Return (X, Y) of the center of cell containing provided text 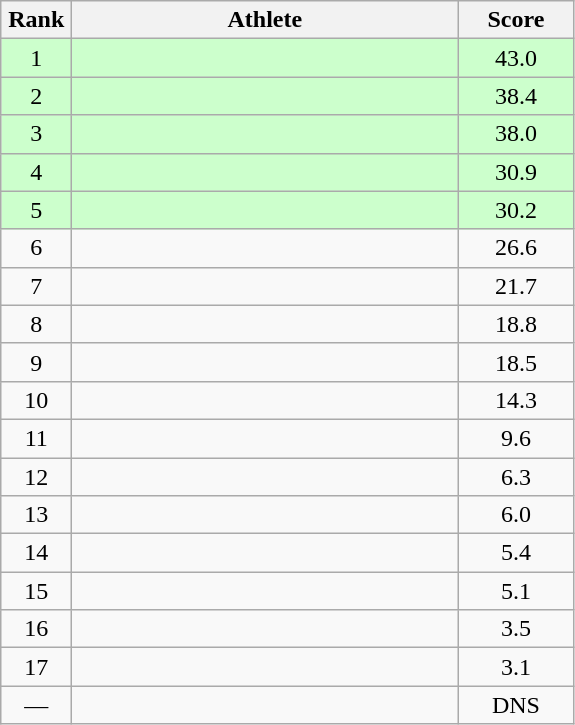
9 (36, 362)
DNS (516, 705)
8 (36, 324)
Score (516, 20)
2 (36, 96)
43.0 (516, 58)
5.1 (516, 591)
9.6 (516, 438)
3.1 (516, 667)
Rank (36, 20)
18.5 (516, 362)
14.3 (516, 400)
Athlete (265, 20)
13 (36, 515)
3 (36, 134)
— (36, 705)
10 (36, 400)
3.5 (516, 629)
30.2 (516, 210)
6.3 (516, 477)
1 (36, 58)
5.4 (516, 553)
15 (36, 591)
14 (36, 553)
4 (36, 172)
5 (36, 210)
7 (36, 286)
30.9 (516, 172)
26.6 (516, 248)
38.0 (516, 134)
17 (36, 667)
16 (36, 629)
6 (36, 248)
12 (36, 477)
6.0 (516, 515)
18.8 (516, 324)
11 (36, 438)
21.7 (516, 286)
38.4 (516, 96)
